From the cell containing the given text, extract its center point as [x, y] coordinate. 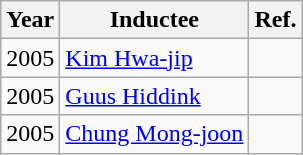
Kim Hwa-jip [154, 58]
Inductee [154, 20]
Year [30, 20]
Chung Mong-joon [154, 134]
Ref. [276, 20]
Guus Hiddink [154, 96]
